Output the (x, y) coordinate of the center of the cell containing the given text.  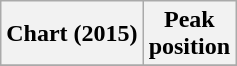
Chart (2015) (72, 34)
Peakposition (189, 34)
